Extract the [X, Y] coordinate from the center of the cell holding the provided text.  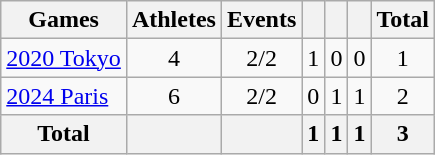
2 [403, 96]
Events [261, 20]
4 [174, 58]
2020 Tokyo [64, 58]
Games [64, 20]
6 [174, 96]
2024 Paris [64, 96]
Athletes [174, 20]
3 [403, 134]
